Extract the (x, y) coordinate from the center of the cell holding the provided text.  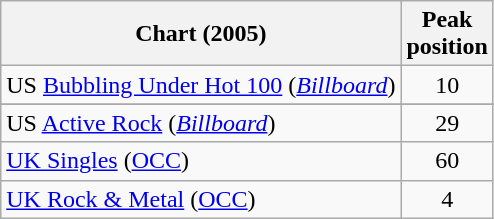
UK Rock & Metal (OCC) (201, 199)
60 (447, 161)
US Active Rock (Billboard) (201, 123)
29 (447, 123)
Peakposition (447, 34)
10 (447, 85)
Chart (2005) (201, 34)
4 (447, 199)
US Bubbling Under Hot 100 (Billboard) (201, 85)
UK Singles (OCC) (201, 161)
